Identify which cell holds the provided text, then report its [X, Y] central coordinate. 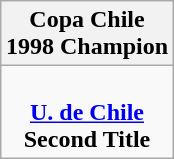
Copa Chile1998 Champion [86, 34]
U. de ChileSecond Title [86, 112]
